Search for the cell housing the specified text and yield its [x, y] center coordinate. 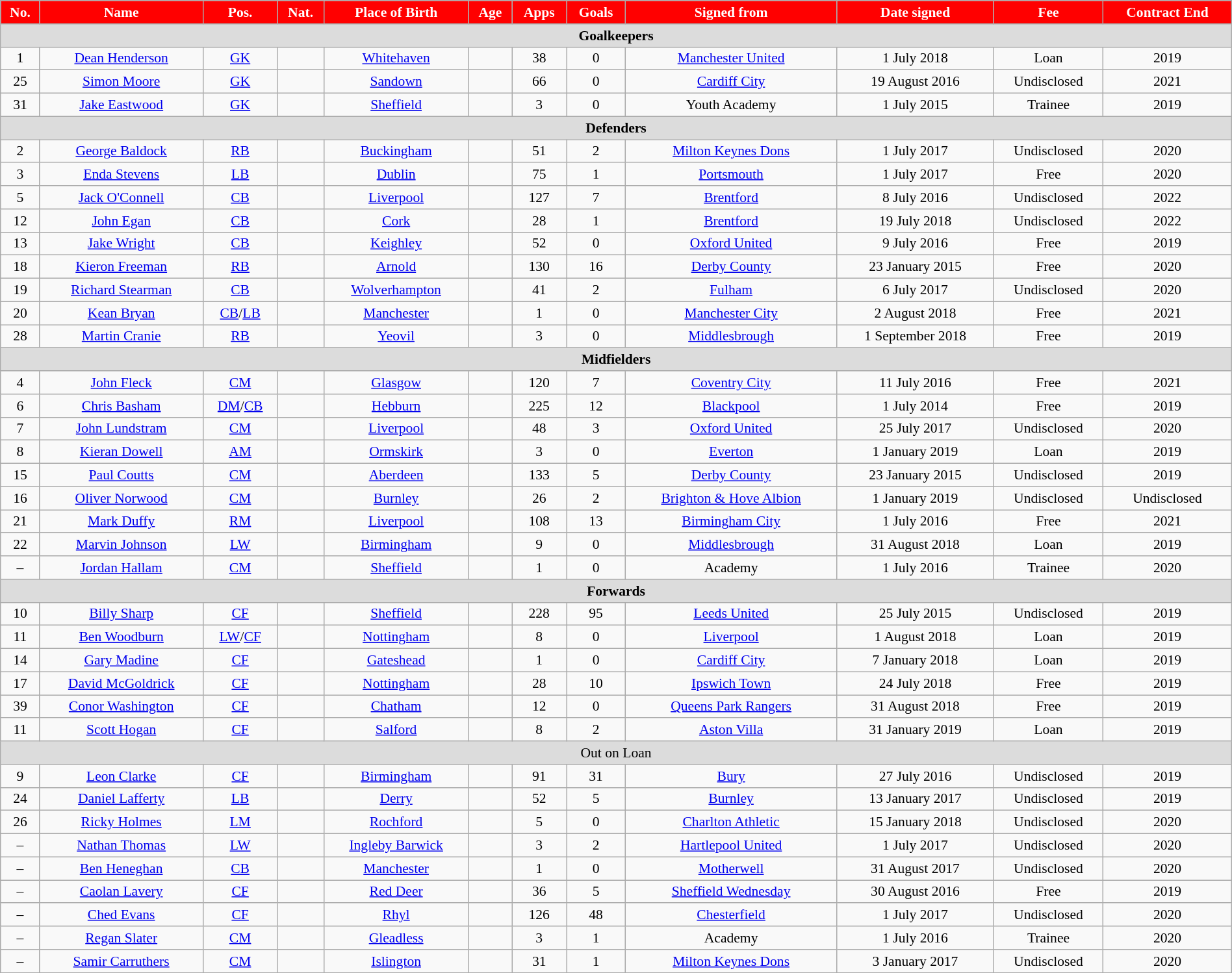
1 July 2015 [915, 105]
91 [539, 776]
22 [20, 545]
Glasgow [396, 383]
Gateshead [396, 661]
Ipswich Town [730, 683]
Coventry City [730, 383]
51 [539, 151]
Manchester United [730, 58]
Derry [396, 799]
Hartlepool United [730, 846]
Portsmouth [730, 175]
13 January 2017 [915, 799]
Goalkeepers [616, 36]
CB/LB [240, 313]
AM [240, 452]
Yeovil [396, 336]
Hebburn [396, 406]
RM [240, 522]
Date signed [915, 12]
Place of Birth [396, 12]
21 [20, 522]
Brighton & Hove Albion [730, 498]
Cork [396, 221]
38 [539, 58]
2 August 2018 [915, 313]
8 July 2016 [915, 197]
John Egan [121, 221]
25 July 2015 [915, 614]
Kieran Dowell [121, 452]
30 August 2016 [915, 892]
75 [539, 175]
Motherwell [730, 868]
Simon Moore [121, 82]
Birmingham City [730, 522]
Goals [597, 12]
Fee [1049, 12]
Age [490, 12]
Dean Henderson [121, 58]
127 [539, 197]
66 [539, 82]
Charlton Athletic [730, 822]
Sandown [396, 82]
Mark Duffy [121, 522]
Sheffield Wednesday [730, 892]
133 [539, 475]
20 [20, 313]
LM [240, 822]
Caolan Lavery [121, 892]
Aston Villa [730, 730]
Martin Cranie [121, 336]
41 [539, 290]
1 August 2018 [915, 637]
228 [539, 614]
Leon Clarke [121, 776]
25 [20, 82]
31 August 2017 [915, 868]
39 [20, 707]
9 July 2016 [915, 244]
Arnold [396, 267]
Regan Slater [121, 938]
Wolverhampton [396, 290]
36 [539, 892]
Daniel Lafferty [121, 799]
4 [20, 383]
Chatham [396, 707]
Manchester City [730, 313]
Gleadless [396, 938]
Chesterfield [730, 915]
Ben Heneghan [121, 868]
17 [20, 683]
Scott Hogan [121, 730]
John Fleck [121, 383]
Salford [396, 730]
Bury [730, 776]
6 [20, 406]
19 July 2018 [915, 221]
Oliver Norwood [121, 498]
Richard Stearman [121, 290]
Conor Washington [121, 707]
1 July 2018 [915, 58]
Ben Woodburn [121, 637]
Rhyl [396, 915]
Islington [396, 961]
Apps [539, 12]
John Lundstram [121, 429]
Jake Eastwood [121, 105]
126 [539, 915]
1 September 2018 [915, 336]
225 [539, 406]
15 January 2018 [915, 822]
Nathan Thomas [121, 846]
Dublin [396, 175]
1 July 2014 [915, 406]
Rochford [396, 822]
95 [597, 614]
DM/CB [240, 406]
Jordan Hallam [121, 568]
Chris Basham [121, 406]
Everton [730, 452]
Ched Evans [121, 915]
27 July 2016 [915, 776]
Ingleby Barwick [396, 846]
Marvin Johnson [121, 545]
6 July 2017 [915, 290]
Leeds United [730, 614]
Blackpool [730, 406]
Contract End [1167, 12]
Enda Stevens [121, 175]
Red Deer [396, 892]
Queens Park Rangers [730, 707]
Buckingham [396, 151]
Out on Loan [616, 753]
19 [20, 290]
Jack O'Connell [121, 197]
Keighley [396, 244]
Fulham [730, 290]
14 [20, 661]
Kieron Freeman [121, 267]
Ormskirk [396, 452]
24 July 2018 [915, 683]
15 [20, 475]
David McGoldrick [121, 683]
Nat. [300, 12]
130 [539, 267]
Kean Bryan [121, 313]
Billy Sharp [121, 614]
Forwards [616, 591]
George Baldock [121, 151]
11 July 2016 [915, 383]
Ricky Holmes [121, 822]
108 [539, 522]
Whitehaven [396, 58]
18 [20, 267]
Youth Academy [730, 105]
LW/CF [240, 637]
Gary Madine [121, 661]
Pos. [240, 12]
Defenders [616, 128]
Samir Carruthers [121, 961]
No. [20, 12]
Paul Coutts [121, 475]
7 January 2018 [915, 661]
Signed from [730, 12]
Midfielders [616, 360]
25 July 2017 [915, 429]
31 January 2019 [915, 730]
19 August 2016 [915, 82]
Jake Wright [121, 244]
120 [539, 383]
Name [121, 12]
Aberdeen [396, 475]
24 [20, 799]
3 January 2017 [915, 961]
